From the cell containing the given text, extract its center point as (X, Y) coordinate. 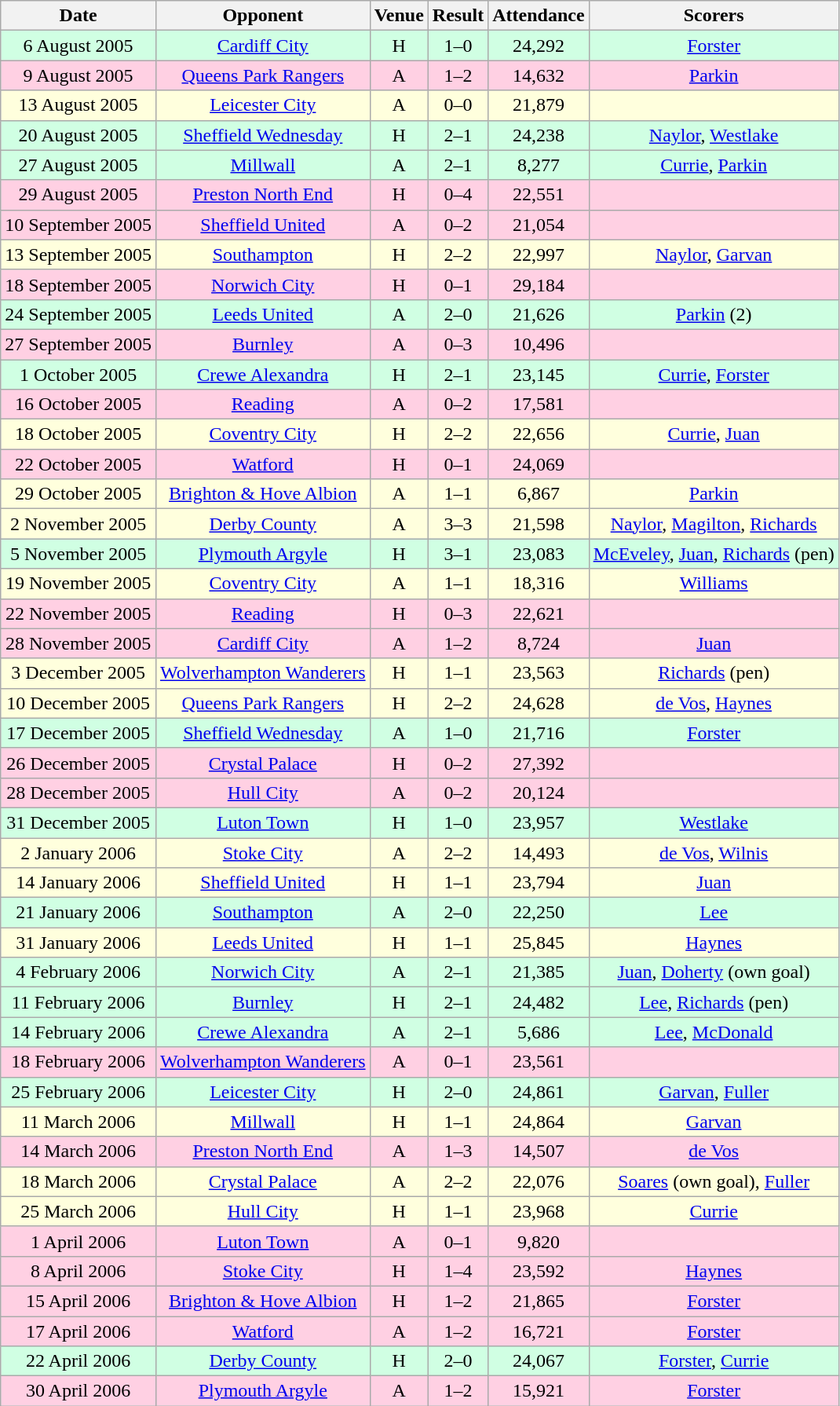
17,581 (539, 405)
16,721 (539, 1331)
24,238 (539, 135)
23,794 (539, 883)
29 August 2005 (79, 195)
15 April 2006 (79, 1301)
22,997 (539, 254)
1 April 2006 (79, 1241)
6 August 2005 (79, 46)
0–4 (458, 195)
Parkin (2) (714, 314)
16 October 2005 (79, 405)
22 November 2005 (79, 613)
27 September 2005 (79, 344)
Currie, Forster (714, 375)
Naylor, Garvan (714, 254)
23,968 (539, 1211)
6,867 (539, 494)
0–0 (458, 105)
20,124 (539, 793)
25 March 2006 (79, 1211)
3 December 2005 (79, 673)
18,316 (539, 584)
Richards (pen) (714, 673)
15,921 (539, 1391)
17 April 2006 (79, 1331)
28 November 2005 (79, 643)
21,879 (539, 105)
Naylor, Westlake (714, 135)
22 October 2005 (79, 464)
Result (458, 16)
14,493 (539, 852)
23,592 (539, 1271)
Naylor, Magilton, Richards (714, 524)
1–3 (458, 1152)
24,482 (539, 1002)
21,385 (539, 972)
24 September 2005 (79, 314)
Lee, McDonald (714, 1032)
14 January 2006 (79, 883)
29,184 (539, 284)
de Vos (714, 1152)
24,628 (539, 703)
18 March 2006 (79, 1181)
22,621 (539, 613)
de Vos, Wilnis (714, 852)
22,250 (539, 913)
23,561 (539, 1062)
18 February 2006 (79, 1062)
21,716 (539, 733)
Lee, Richards (pen) (714, 1002)
31 December 2005 (79, 822)
Forster, Currie (714, 1361)
McEveley, Juan, Richards (pen) (714, 554)
23,563 (539, 673)
1–4 (458, 1271)
25 February 2006 (79, 1092)
23,145 (539, 375)
Soares (own goal), Fuller (714, 1181)
21,054 (539, 225)
4 February 2006 (79, 972)
5,686 (539, 1032)
10 September 2005 (79, 225)
27,392 (539, 763)
19 November 2005 (79, 584)
22,656 (539, 434)
22,076 (539, 1181)
14 March 2006 (79, 1152)
Currie, Juan (714, 434)
Williams (714, 584)
26 December 2005 (79, 763)
24,069 (539, 464)
8,724 (539, 643)
9,820 (539, 1241)
22 April 2006 (79, 1361)
28 December 2005 (79, 793)
14,632 (539, 75)
8,277 (539, 165)
1 October 2005 (79, 375)
24,292 (539, 46)
13 September 2005 (79, 254)
24,067 (539, 1361)
14,507 (539, 1152)
Juan, Doherty (own goal) (714, 972)
21,598 (539, 524)
20 August 2005 (79, 135)
29 October 2005 (79, 494)
17 December 2005 (79, 733)
Garvan, Fuller (714, 1092)
Lee (714, 913)
Westlake (714, 822)
21,865 (539, 1301)
13 August 2005 (79, 105)
9 August 2005 (79, 75)
2 November 2005 (79, 524)
5 November 2005 (79, 554)
3–3 (458, 524)
14 February 2006 (79, 1032)
Opponent (262, 16)
18 September 2005 (79, 284)
23,957 (539, 822)
21 January 2006 (79, 913)
11 March 2006 (79, 1122)
18 October 2005 (79, 434)
10,496 (539, 344)
3–1 (458, 554)
8 April 2006 (79, 1271)
11 February 2006 (79, 1002)
Date (79, 16)
Currie, Parkin (714, 165)
Attendance (539, 16)
22,551 (539, 195)
25,845 (539, 943)
24,864 (539, 1122)
30 April 2006 (79, 1391)
24,861 (539, 1092)
31 January 2006 (79, 943)
Venue (399, 16)
Currie (714, 1211)
Garvan (714, 1122)
27 August 2005 (79, 165)
10 December 2005 (79, 703)
de Vos, Haynes (714, 703)
21,626 (539, 314)
23,083 (539, 554)
Scorers (714, 16)
2 January 2006 (79, 852)
